Detect which cell encompasses the target text, then output its [X, Y] center coordinate. 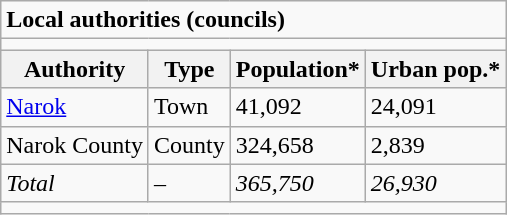
324,658 [298, 145]
County [189, 145]
Type [189, 69]
Local authorities (councils) [254, 20]
Urban pop.* [435, 69]
Total [75, 183]
Authority [75, 69]
Town [189, 107]
2,839 [435, 145]
24,091 [435, 107]
41,092 [298, 107]
365,750 [298, 183]
Narok County [75, 145]
26,930 [435, 183]
Narok [75, 107]
– [189, 183]
Population* [298, 69]
